Identify which cell holds the provided text, then report its (X, Y) central coordinate. 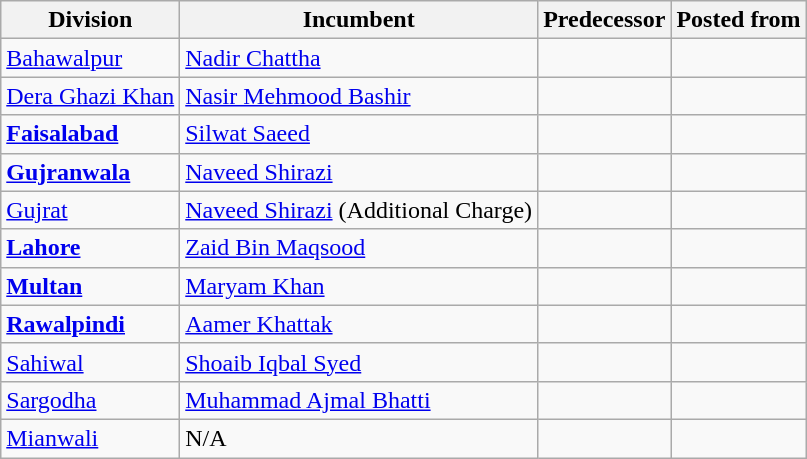
Multan (90, 286)
N/A (359, 438)
Zaid Bin Maqsood (359, 248)
Bahawalpur (90, 58)
Rawalpindi (90, 324)
Posted from (738, 20)
Nasir Mehmood Bashir (359, 96)
Predecessor (604, 20)
Nadir Chattha (359, 58)
Silwat Saeed (359, 134)
Gujrat (90, 210)
Gujranwala (90, 172)
Shoaib Iqbal Syed (359, 362)
Incumbent (359, 20)
Division (90, 20)
Dera Ghazi Khan (90, 96)
Muhammad Ajmal Bhatti (359, 400)
Maryam Khan (359, 286)
Aamer Khattak (359, 324)
Sargodha (90, 400)
Faisalabad (90, 134)
Mianwali (90, 438)
Lahore (90, 248)
Sahiwal (90, 362)
Naveed Shirazi (359, 172)
Naveed Shirazi (Additional Charge) (359, 210)
